Return [X, Y] of the center of cell containing provided text 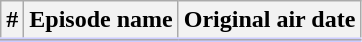
Episode name [101, 21]
# [12, 21]
Original air date [270, 21]
